Scan for the cell matching the given text and deliver its [x, y] coordinate at center. 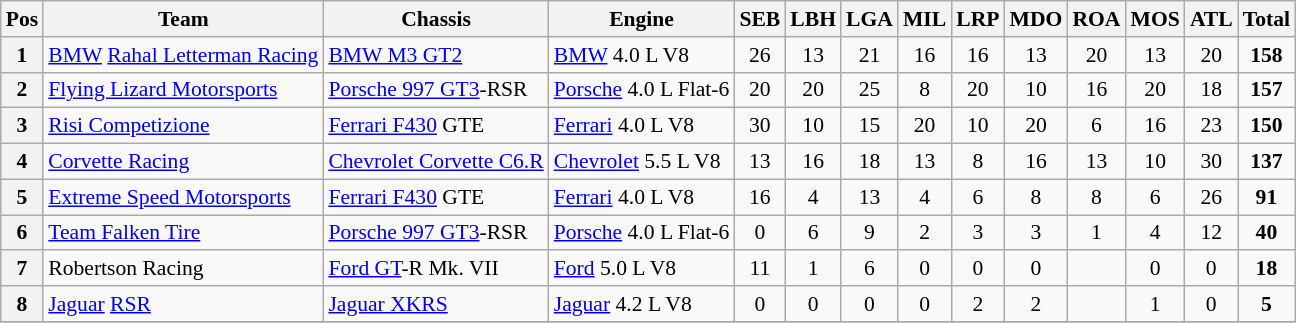
Robertson Racing [183, 269]
Team Falken Tire [183, 233]
Chassis [436, 19]
150 [1266, 126]
Team [183, 19]
Corvette Racing [183, 162]
23 [1212, 126]
Pos [22, 19]
40 [1266, 233]
Chevrolet Corvette C6.R [436, 162]
Engine [642, 19]
LBH [813, 19]
MDO [1036, 19]
15 [870, 126]
Ford 5.0 L V8 [642, 269]
Jaguar RSR [183, 304]
25 [870, 90]
21 [870, 55]
137 [1266, 162]
Chevrolet 5.5 L V8 [642, 162]
SEB [760, 19]
157 [1266, 90]
BMW 4.0 L V8 [642, 55]
Risi Competizione [183, 126]
ROA [1096, 19]
LRP [978, 19]
12 [1212, 233]
Jaguar 4.2 L V8 [642, 304]
MIL [924, 19]
Total [1266, 19]
9 [870, 233]
BMW Rahal Letterman Racing [183, 55]
11 [760, 269]
BMW M3 GT2 [436, 55]
MOS [1156, 19]
LGA [870, 19]
Jaguar XKRS [436, 304]
158 [1266, 55]
ATL [1212, 19]
Flying Lizard Motorsports [183, 90]
Extreme Speed Motorsports [183, 197]
7 [22, 269]
Ford GT-R Mk. VII [436, 269]
91 [1266, 197]
